Locate the cell with the specified text and output its (x, y) center coordinate. 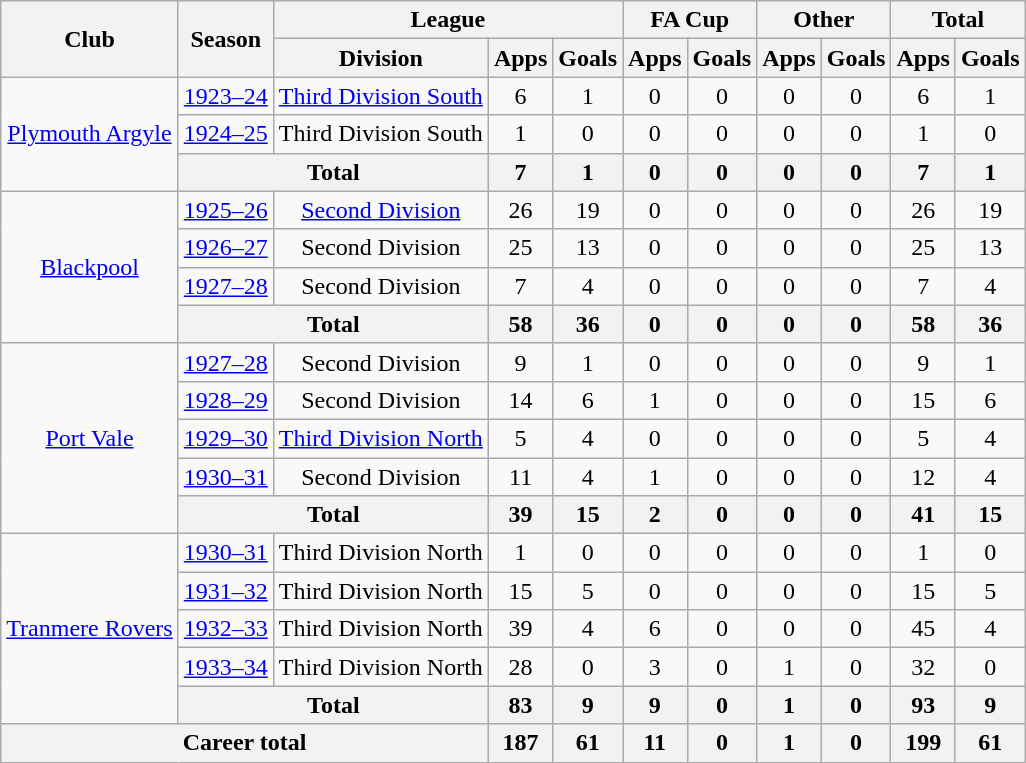
1933–34 (226, 667)
32 (923, 667)
28 (520, 667)
FA Cup (690, 20)
187 (520, 743)
14 (520, 400)
1929–30 (226, 438)
1931–32 (226, 591)
83 (520, 705)
Club (90, 39)
1926–27 (226, 248)
199 (923, 743)
Other (824, 20)
1932–33 (226, 629)
Career total (245, 743)
Port Vale (90, 438)
2 (655, 515)
1925–26 (226, 210)
93 (923, 705)
1928–29 (226, 400)
Season (226, 39)
Plymouth Argyle (90, 134)
12 (923, 477)
Division (380, 58)
Tranmere Rovers (90, 629)
Blackpool (90, 267)
1923–24 (226, 96)
League (448, 20)
3 (655, 667)
45 (923, 629)
41 (923, 515)
1924–25 (226, 134)
